Search for the cell housing the specified text and yield its (X, Y) center coordinate. 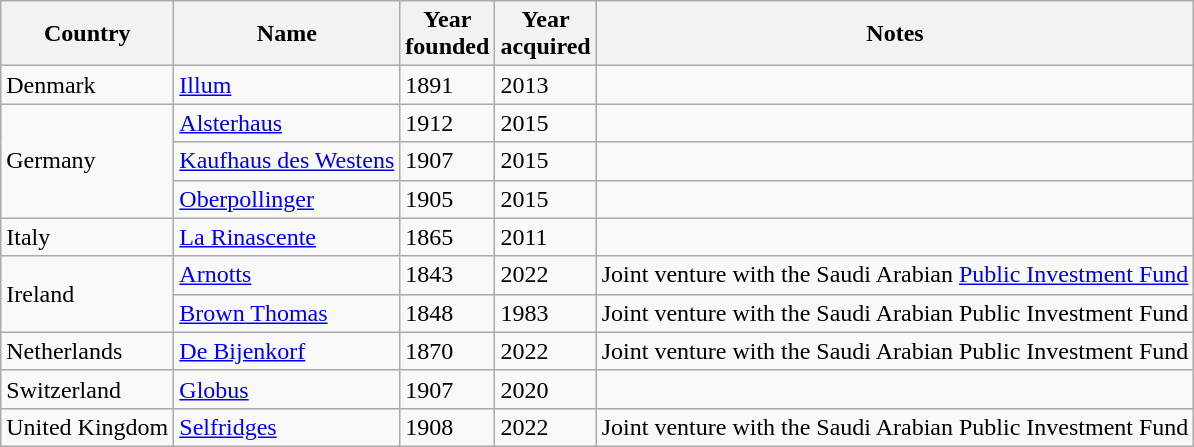
Globus (287, 389)
1843 (448, 275)
1912 (448, 123)
1891 (448, 85)
1870 (448, 351)
De Bijenkorf (287, 351)
United Kingdom (88, 427)
Yearfounded (448, 34)
Country (88, 34)
Alsterhaus (287, 123)
Brown Thomas (287, 313)
1983 (546, 313)
Netherlands (88, 351)
Illum (287, 85)
Name (287, 34)
Switzerland (88, 389)
Arnotts (287, 275)
Notes (895, 34)
Italy (88, 237)
Ireland (88, 294)
1848 (448, 313)
1865 (448, 237)
Denmark (88, 85)
Yearacquired (546, 34)
1905 (448, 199)
2020 (546, 389)
La Rinascente (287, 237)
2013 (546, 85)
Oberpollinger (287, 199)
Germany (88, 161)
2011 (546, 237)
Kaufhaus des Westens (287, 161)
1908 (448, 427)
Selfridges (287, 427)
